Output the [x, y] coordinate of the center of the cell containing the given text.  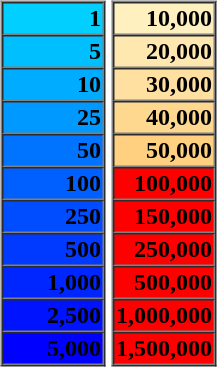
250,000 [164, 250]
100,000 [164, 184]
1 [53, 18]
2,500 [53, 316]
20,000 [164, 52]
1,000,000 [164, 316]
500 [53, 250]
100 [53, 184]
50,000 [164, 150]
50 [53, 150]
10,000 [164, 18]
150,000 [164, 216]
1,500,000 [164, 348]
40,000 [164, 118]
5 [53, 52]
25 [53, 118]
10 [53, 84]
500,000 [164, 282]
5,000 [53, 348]
30,000 [164, 84]
1,000 [53, 282]
250 [53, 216]
